Determine the (x, y) coordinate at the center of the cell enclosing the given text.  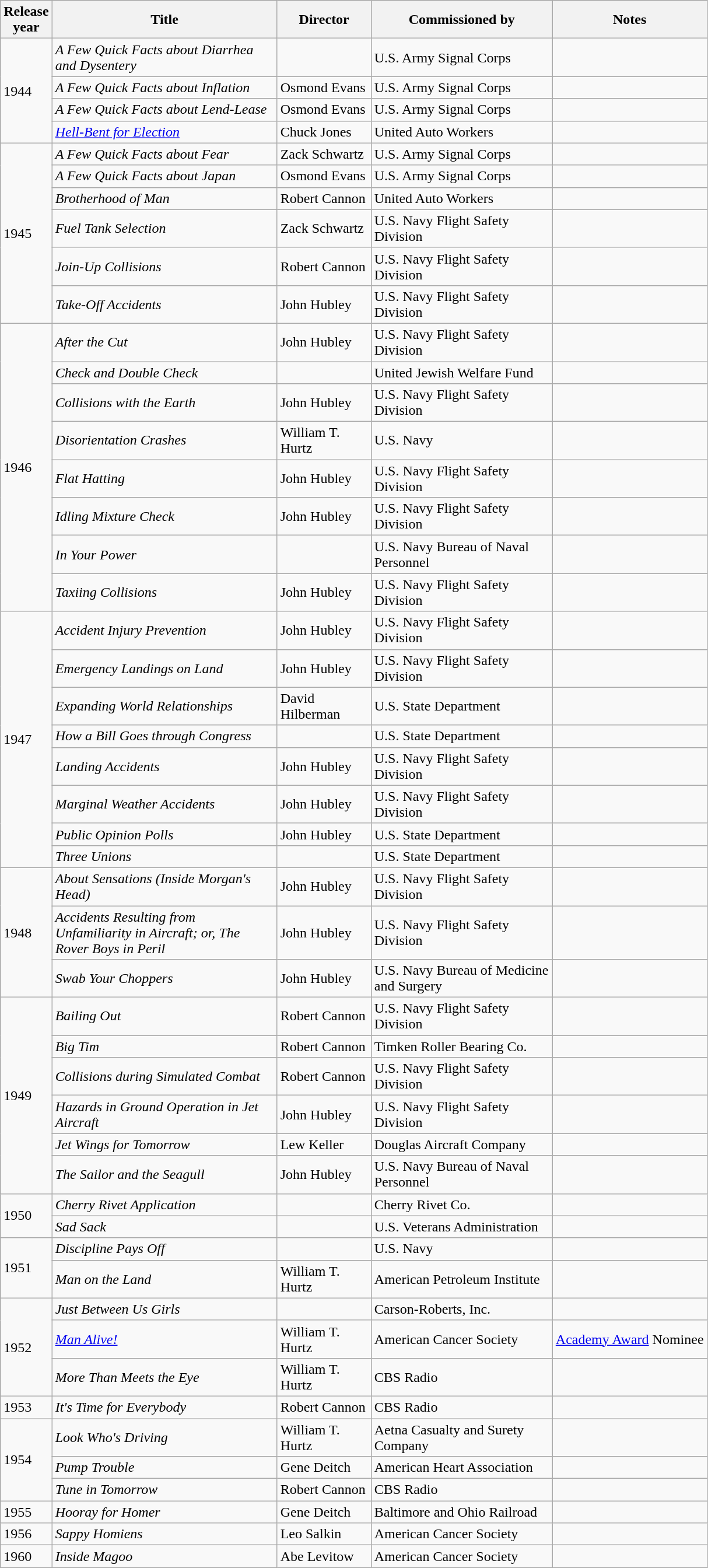
Sad Sack (164, 1227)
Academy Award Nominee (630, 1339)
Release year (26, 20)
Abe Levitow (324, 1556)
Douglas Aircraft Company (462, 1144)
Man on the Land (164, 1279)
1952 (26, 1347)
Flat Hatting (164, 478)
Join-Up Collisions (164, 266)
How a Bill Goes through Congress (164, 736)
More Than Meets the Eye (164, 1377)
Inside Magoo (164, 1556)
U.S. Navy Bureau of Medicine and Surgery (462, 979)
Hooray for Homer (164, 1512)
Notes (630, 20)
Tune in Tomorrow (164, 1490)
Bailing Out (164, 1016)
1944 (26, 91)
Pump Trouble (164, 1468)
American Heart Association (462, 1468)
A Few Quick Facts about Fear (164, 154)
A Few Quick Facts about Japan (164, 176)
Commissioned by (462, 20)
1951 (26, 1268)
U.S. Veterans Administration (462, 1227)
Look Who's Driving (164, 1437)
1953 (26, 1407)
About Sensations (Inside Morgan's Head) (164, 887)
Leo Salkin (324, 1534)
The Sailor and the Seagull (164, 1175)
Collisions during Simulated Combat (164, 1077)
A Few Quick Facts about Lend-Lease (164, 110)
1955 (26, 1512)
1949 (26, 1095)
Cherry Rivet Application (164, 1205)
Taxiing Collisions (164, 593)
1954 (26, 1459)
1945 (26, 233)
A Few Quick Facts about Inflation (164, 87)
Fuel Tank Selection (164, 229)
Director (324, 20)
1950 (26, 1216)
Chuck Jones (324, 132)
Man Alive! (164, 1339)
After the Cut (164, 342)
Hell-Bent for Election (164, 132)
Swab Your Choppers (164, 979)
Baltimore and Ohio Railroad (462, 1512)
American Petroleum Institute (462, 1279)
Collisions with the Earth (164, 402)
Lew Keller (324, 1144)
Three Unions (164, 856)
Take-Off Accidents (164, 304)
Brotherhood of Man (164, 198)
1947 (26, 740)
Disorientation Crashes (164, 441)
Emergency Landings on Land (164, 668)
Sappy Homiens (164, 1534)
Expanding World Relationships (164, 706)
1960 (26, 1556)
1956 (26, 1534)
Landing Accidents (164, 766)
Just Between Us Girls (164, 1309)
David Hilberman (324, 706)
Idling Mixture Check (164, 517)
Marginal Weather Accidents (164, 804)
Public Opinion Polls (164, 834)
In Your Power (164, 554)
Discipline Pays Off (164, 1249)
It's Time for Everybody (164, 1407)
1948 (26, 932)
Check and Double Check (164, 373)
Big Tim (164, 1046)
Accident Injury Prevention (164, 630)
Jet Wings for Tomorrow (164, 1144)
Timken Roller Bearing Co. (462, 1046)
Carson-Roberts, Inc. (462, 1309)
Title (164, 20)
Aetna Casualty and Surety Company (462, 1437)
A Few Quick Facts about Diarrhea and Dysentery (164, 57)
Accidents Resulting from Unfamiliarity in Aircraft; or, The Rover Boys in Peril (164, 932)
Hazards in Ground Operation in Jet Aircraft (164, 1114)
United Jewish Welfare Fund (462, 373)
1946 (26, 467)
Cherry Rivet Co. (462, 1205)
